Output the [x, y] coordinate of the center of the cell containing the given text.  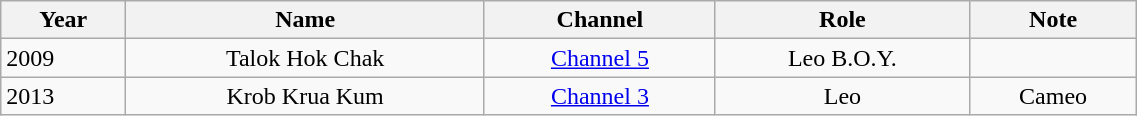
Name [306, 20]
Channel 5 [600, 58]
Year [64, 20]
2013 [64, 96]
Leo B.O.Y. [842, 58]
Note [1052, 20]
Cameo [1052, 96]
Role [842, 20]
Channel [600, 20]
Krob Krua Kum [306, 96]
Talok Hok Chak [306, 58]
Leo [842, 96]
Channel 3 [600, 96]
2009 [64, 58]
